Output the (X, Y) coordinate of the center of the cell containing the given text.  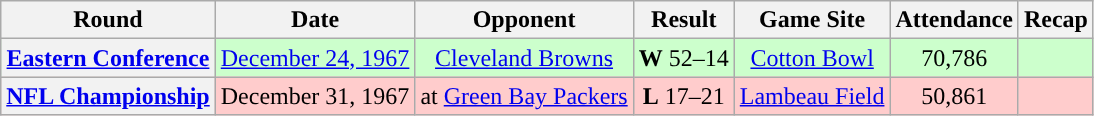
December 24, 1967 (315, 58)
L 17–21 (684, 96)
Opponent (524, 20)
Date (315, 20)
NFL Championship (108, 96)
at Green Bay Packers (524, 96)
50,861 (954, 96)
Cotton Bowl (812, 58)
December 31, 1967 (315, 96)
Eastern Conference (108, 58)
Round (108, 20)
70,786 (954, 58)
Lambeau Field (812, 96)
Attendance (954, 20)
Result (684, 20)
W 52–14 (684, 58)
Recap (1056, 20)
Game Site (812, 20)
Cleveland Browns (524, 58)
